Detect which cell encompasses the target text, then output its [x, y] center coordinate. 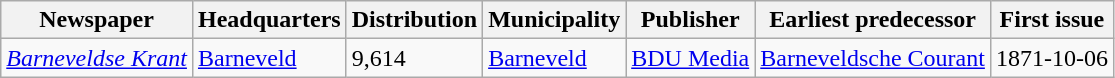
Earliest predecessor [873, 20]
First issue [1052, 20]
BDU Media [690, 58]
Barneveldsche Courant [873, 58]
Distribution [414, 20]
Newspaper [97, 20]
Municipality [554, 20]
9,614 [414, 58]
Barneveldse Krant [97, 58]
Headquarters [269, 20]
Publisher [690, 20]
1871-10-06 [1052, 58]
